From the cell containing the given text, extract its center point as (x, y) coordinate. 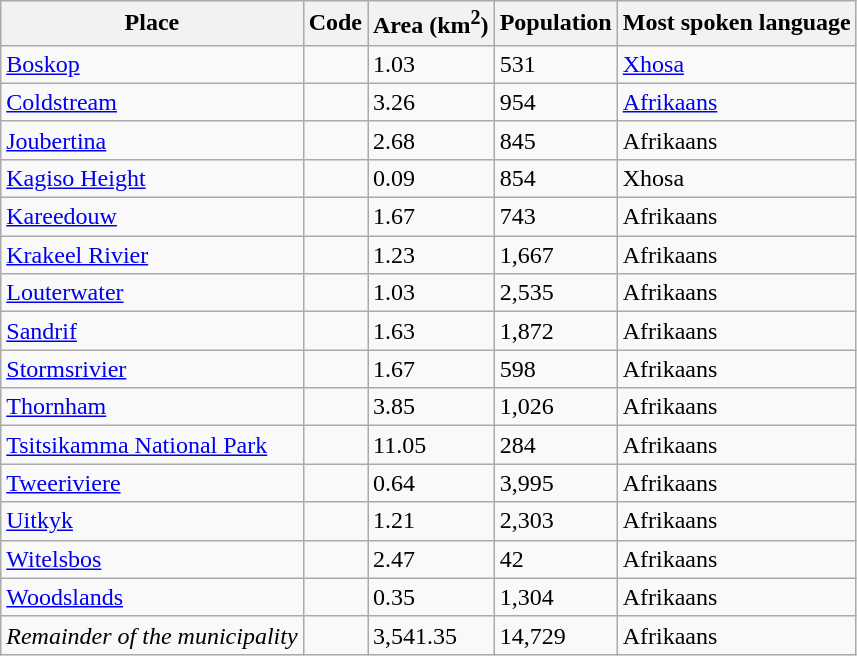
845 (556, 140)
Joubertina (152, 140)
Boskop (152, 64)
0.64 (432, 483)
1.21 (432, 521)
Tsitsikamma National Park (152, 445)
Place (152, 24)
Uitkyk (152, 521)
14,729 (556, 635)
11.05 (432, 445)
Krakeel Rivier (152, 255)
1.63 (432, 331)
Coldstream (152, 102)
Kareedouw (152, 217)
743 (556, 217)
2.47 (432, 559)
Louterwater (152, 293)
Stormsrivier (152, 369)
1,667 (556, 255)
Witelsbos (152, 559)
Woodslands (152, 597)
Area (km2) (432, 24)
598 (556, 369)
854 (556, 178)
42 (556, 559)
Tweeriviere (152, 483)
Population (556, 24)
Code (335, 24)
3,541.35 (432, 635)
3,995 (556, 483)
1,026 (556, 407)
3.26 (432, 102)
Remainder of the municipality (152, 635)
1.23 (432, 255)
531 (556, 64)
2,535 (556, 293)
954 (556, 102)
1,304 (556, 597)
2.68 (432, 140)
2,303 (556, 521)
Thornham (152, 407)
Most spoken language (736, 24)
0.35 (432, 597)
Kagiso Height (152, 178)
Sandrif (152, 331)
3.85 (432, 407)
284 (556, 445)
0.09 (432, 178)
1,872 (556, 331)
